Detect which cell encompasses the target text, then output its (x, y) center coordinate. 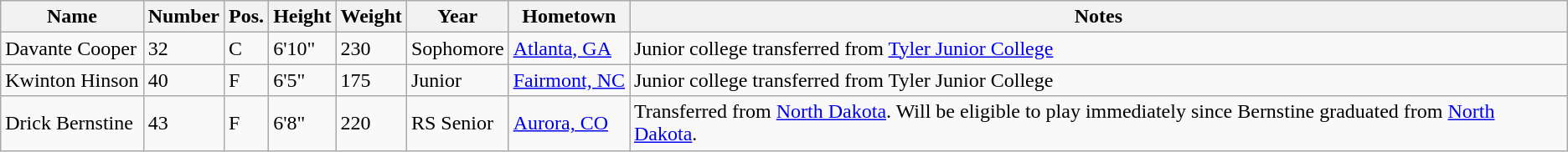
Aurora, CO (569, 124)
Height (302, 17)
Junior (457, 80)
Year (457, 17)
Number (183, 17)
43 (183, 124)
Notes (1099, 17)
Hometown (569, 17)
6'5" (302, 80)
175 (371, 80)
C (246, 48)
Transferred from North Dakota. Will be eligible to play immediately since Bernstine graduated from North Dakota. (1099, 124)
Atlanta, GA (569, 48)
220 (371, 124)
RS Senior (457, 124)
Davante Cooper (72, 48)
Drick Bernstine (72, 124)
Pos. (246, 17)
Sophomore (457, 48)
32 (183, 48)
Weight (371, 17)
Name (72, 17)
Fairmont, NC (569, 80)
230 (371, 48)
Kwinton Hinson (72, 80)
40 (183, 80)
6'8" (302, 124)
6'10" (302, 48)
